Determine the [X, Y] coordinate at the center of the cell enclosing the given text.  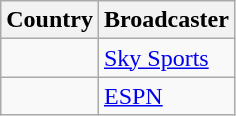
Broadcaster [166, 20]
ESPN [166, 96]
Sky Sports [166, 58]
Country [50, 20]
